Output the [x, y] coordinate of the center of the cell containing the given text.  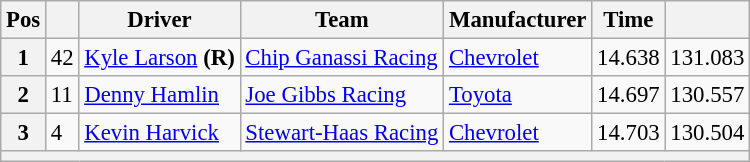
4 [62, 133]
131.083 [708, 58]
Denny Hamlin [160, 95]
Pos [24, 20]
Chip Ganassi Racing [342, 58]
42 [62, 58]
Kyle Larson (R) [160, 58]
14.697 [628, 95]
14.638 [628, 58]
14.703 [628, 133]
Driver [160, 20]
11 [62, 95]
Stewart-Haas Racing [342, 133]
3 [24, 133]
Kevin Harvick [160, 133]
2 [24, 95]
1 [24, 58]
Joe Gibbs Racing [342, 95]
130.504 [708, 133]
Team [342, 20]
Manufacturer [518, 20]
Toyota [518, 95]
Time [628, 20]
130.557 [708, 95]
